Extract the [x, y] coordinate from the center of the cell holding the provided text.  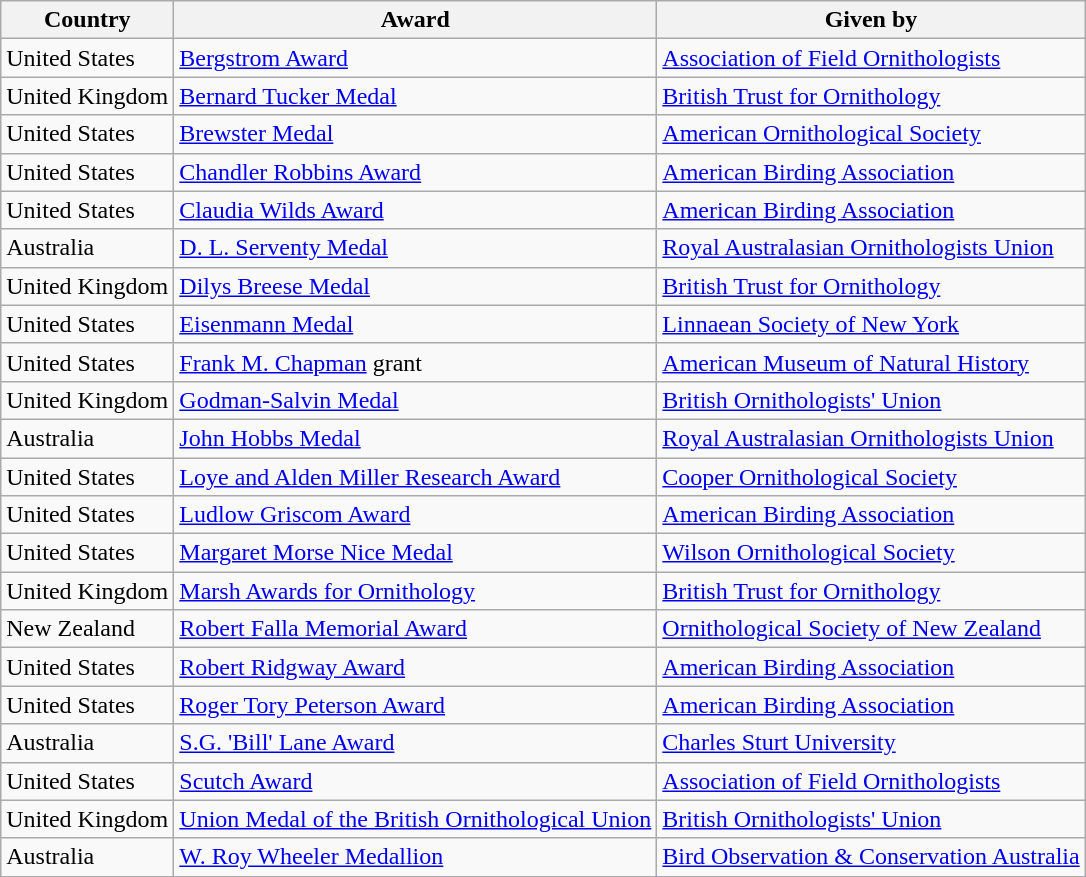
Robert Ridgway Award [416, 667]
Marsh Awards for Ornithology [416, 591]
John Hobbs Medal [416, 438]
Roger Tory Peterson Award [416, 705]
Godman-Salvin Medal [416, 400]
D. L. Serventy Medal [416, 248]
Margaret Morse Nice Medal [416, 553]
American Museum of Natural History [871, 362]
Cooper Ornithological Society [871, 477]
Bernard Tucker Medal [416, 96]
Country [88, 20]
Union Medal of the British Ornithological Union [416, 819]
Loye and Alden Miller Research Award [416, 477]
W. Roy Wheeler Medallion [416, 857]
New Zealand [88, 629]
Scutch Award [416, 781]
Ornithological Society of New Zealand [871, 629]
Bergstrom Award [416, 58]
Robert Falla Memorial Award [416, 629]
Eisenmann Medal [416, 324]
Frank M. Chapman grant [416, 362]
Brewster Medal [416, 134]
Dilys Breese Medal [416, 286]
Chandler Robbins Award [416, 172]
Linnaean Society of New York [871, 324]
Wilson Ornithological Society [871, 553]
S.G. 'Bill' Lane Award [416, 743]
Claudia Wilds Award [416, 210]
Charles Sturt University [871, 743]
American Ornithological Society [871, 134]
Ludlow Griscom Award [416, 515]
Given by [871, 20]
Bird Observation & Conservation Australia [871, 857]
Award [416, 20]
